Output the [X, Y] coordinate of the center of the cell containing the given text.  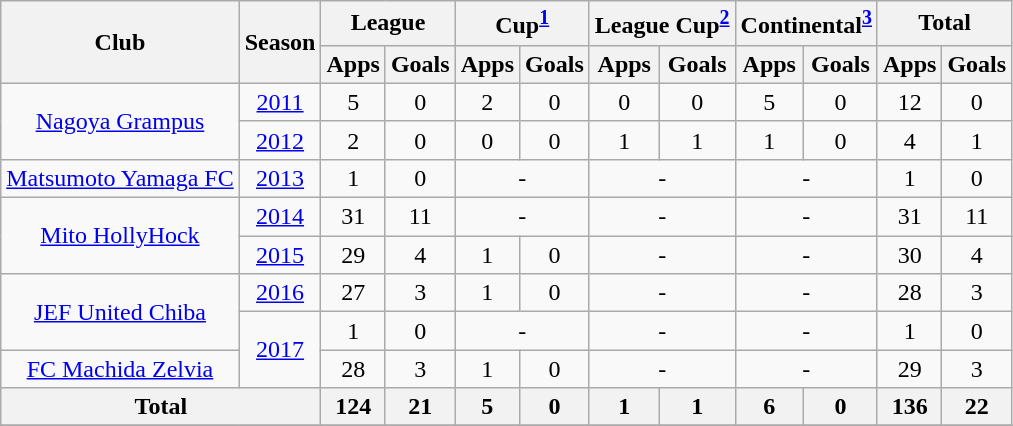
Mito HollyHock [120, 236]
League [388, 24]
Club [120, 42]
Continental3 [806, 24]
JEF United Chiba [120, 312]
2014 [280, 217]
21 [420, 407]
Cup1 [522, 24]
2015 [280, 255]
136 [909, 407]
2017 [280, 350]
6 [769, 407]
2013 [280, 178]
Season [280, 42]
30 [909, 255]
27 [353, 293]
124 [353, 407]
2011 [280, 102]
FC Machida Zelvia [120, 369]
Nagoya Grampus [120, 121]
2012 [280, 140]
12 [909, 102]
Matsumoto Yamaga FC [120, 178]
2016 [280, 293]
League Cup2 [662, 24]
22 [977, 407]
